Capture the cell that displays the provided text and extract its [x, y] central coordinate. 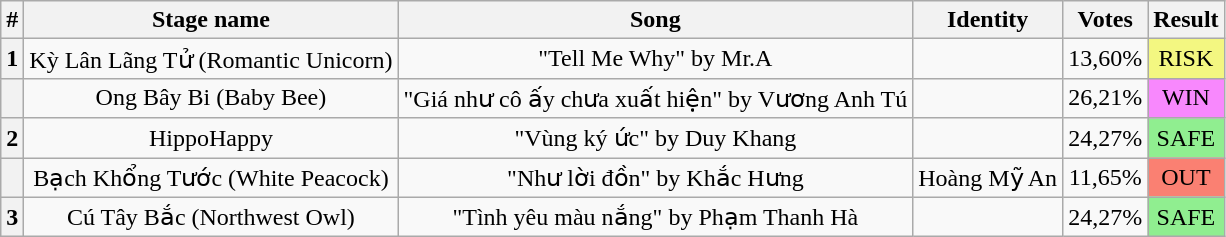
3 [12, 217]
1 [12, 59]
Hoàng Mỹ An [988, 178]
Votes [1106, 20]
Ong Bây Bi (Baby Bee) [211, 98]
Stage name [211, 20]
RISK [1186, 59]
HippoHappy [211, 138]
26,21% [1106, 98]
"Tình yêu màu nắng" by Phạm Thanh Hà [656, 217]
WIN [1186, 98]
Bạch Khổng Tước (White Peacock) [211, 178]
"Như lời đồn" by Khắc Hưng [656, 178]
"Tell Me Why" by Mr.A [656, 59]
Cú Tây Bắc (Northwest Owl) [211, 217]
Identity [988, 20]
2 [12, 138]
Song [656, 20]
OUT [1186, 178]
"Giá như cô ấy chưa xuất hiện" by Vương Anh Tú [656, 98]
13,60% [1106, 59]
Result [1186, 20]
"Vùng ký ức" by Duy Khang [656, 138]
# [12, 20]
Kỳ Lân Lãng Tử (Romantic Unicorn) [211, 59]
11,65% [1106, 178]
